Detect which cell encompasses the target text, then output its [x, y] center coordinate. 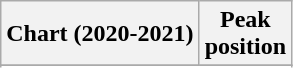
Peakposition [245, 34]
Chart (2020-2021) [100, 34]
